Extract the [X, Y] coordinate from the center of the cell holding the provided text.  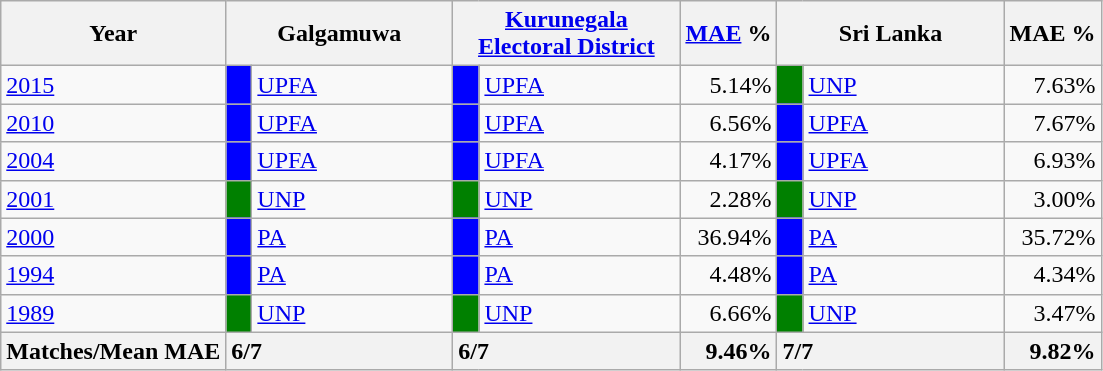
9.82% [1052, 351]
35.72% [1052, 237]
2001 [114, 199]
Year [114, 34]
9.46% [728, 351]
1989 [114, 313]
4.17% [728, 161]
2015 [114, 85]
6.93% [1052, 161]
2004 [114, 161]
4.34% [1052, 275]
3.47% [1052, 313]
4.48% [728, 275]
7.63% [1052, 85]
Galgamuwa [340, 34]
6.56% [728, 123]
Matches/Mean MAE [114, 351]
6.66% [728, 313]
2.28% [728, 199]
7/7 [890, 351]
1994 [114, 275]
2010 [114, 123]
7.67% [1052, 123]
Kurunegala Electoral District [566, 34]
Sri Lanka [890, 34]
3.00% [1052, 199]
36.94% [728, 237]
2000 [114, 237]
5.14% [728, 85]
